Locate the cell with the specified text and output its (x, y) center coordinate. 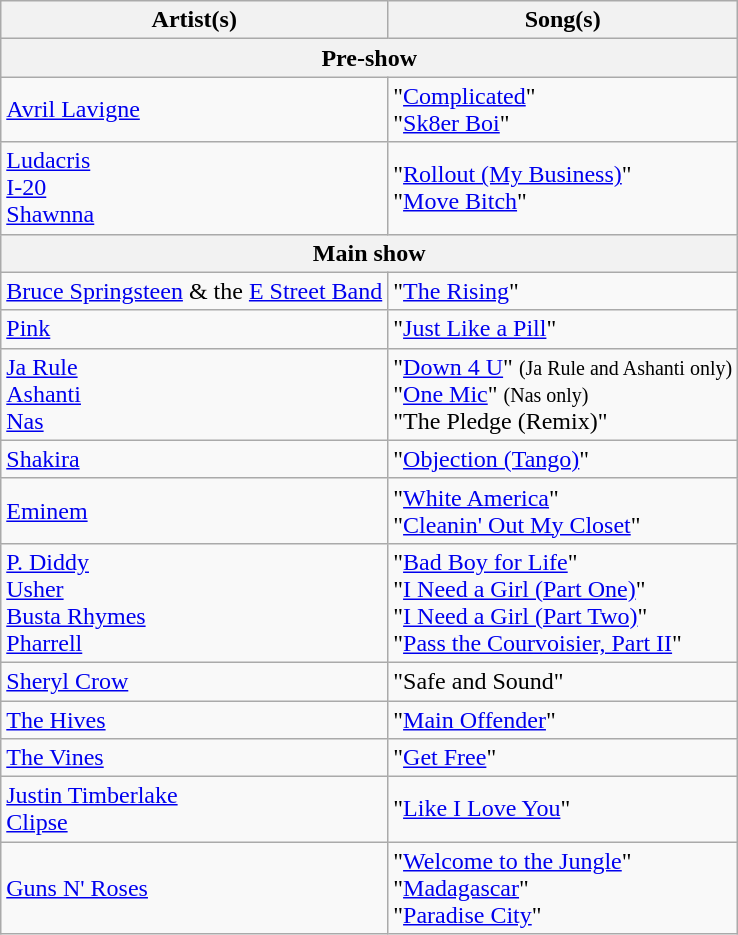
Pre-show (370, 58)
Artist(s) (194, 20)
"Just Like a Pill" (563, 329)
Song(s) (563, 20)
"The Rising" (563, 291)
"Bad Boy for Life" "I Need a Girl (Part One)" "I Need a Girl (Part Two)" "Pass the Courvoisier, Part II" (563, 602)
"Complicated" "Sk8er Boi" (563, 110)
Sheryl Crow (194, 681)
"Get Free" (563, 758)
Ludacris I-20 Shawnna (194, 188)
Shakira (194, 459)
"Safe and Sound" (563, 681)
The Hives (194, 719)
"Objection (Tango)" (563, 459)
"Rollout (My Business)" "Move Bitch" (563, 188)
"Main Offender" (563, 719)
Avril Lavigne (194, 110)
Guns N' Roses (194, 888)
Justin Timberlake Clipse (194, 810)
The Vines (194, 758)
Main show (370, 253)
Pink (194, 329)
Bruce Springsteen & the E Street Band (194, 291)
"Like I Love You" (563, 810)
"Welcome to the Jungle" "Madagascar" "Paradise City" (563, 888)
"Down 4 U" (Ja Rule and Ashanti only) "One Mic" (Nas only) "The Pledge (Remix)" (563, 394)
Ja Rule Ashanti Nas (194, 394)
P. Diddy Usher Busta Rhymes Pharrell (194, 602)
"White America" "Cleanin' Out My Closet" (563, 510)
Eminem (194, 510)
